Detect which cell encompasses the target text, then output its [X, Y] center coordinate. 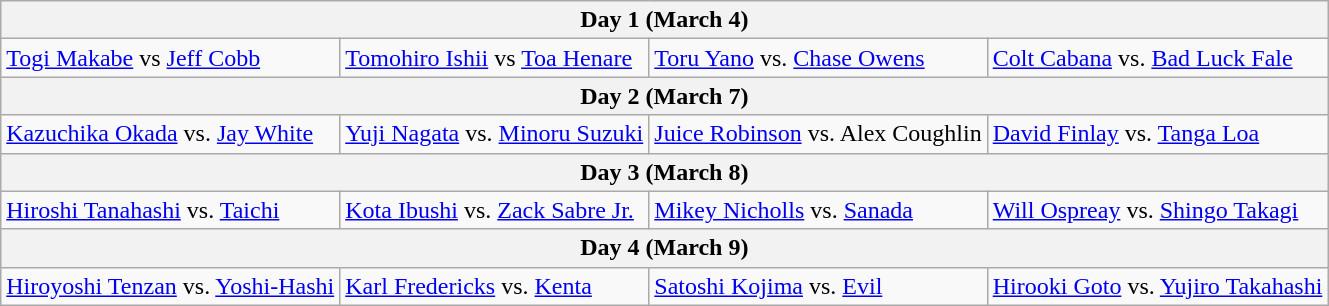
Kota Ibushi vs. Zack Sabre Jr. [494, 210]
Juice Robinson vs. Alex Coughlin [818, 134]
Hirooki Goto vs. Yujiro Takahashi [1158, 286]
Mikey Nicholls vs. Sanada [818, 210]
Hiroyoshi Tenzan vs. Yoshi-Hashi [170, 286]
Hiroshi Tanahashi vs. Taichi [170, 210]
Togi Makabe vs Jeff Cobb [170, 58]
Day 1 (March 4) [664, 20]
Yuji Nagata vs. Minoru Suzuki [494, 134]
Toru Yano vs. Chase Owens [818, 58]
Satoshi Kojima vs. Evil [818, 286]
Karl Fredericks vs. Kenta [494, 286]
Kazuchika Okada vs. Jay White [170, 134]
Will Ospreay vs. Shingo Takagi [1158, 210]
Day 2 (March 7) [664, 96]
Tomohiro Ishii vs Toa Henare [494, 58]
David Finlay vs. Tanga Loa [1158, 134]
Day 4 (March 9) [664, 248]
Day 3 (March 8) [664, 172]
Colt Cabana vs. Bad Luck Fale [1158, 58]
